For the text-containing cell, return its midpoint in (x, y) coordinate format. 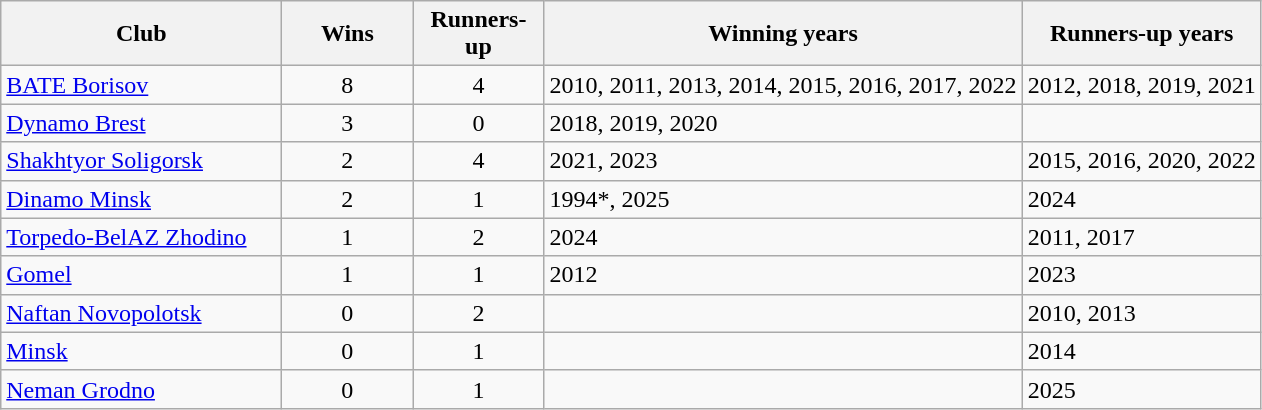
Dinamo Minsk (142, 199)
Shakhtyor Soligorsk (142, 161)
Gomel (142, 275)
2012, 2018, 2019, 2021 (1142, 85)
2021, 2023 (783, 161)
2023 (1142, 275)
Runners-up (478, 34)
2014 (1142, 351)
1994*, 2025 (783, 199)
Torpedo-BelAZ Zhodino (142, 237)
Runners-up years (1142, 34)
Wins (348, 34)
Dynamo Brest (142, 123)
Minsk (142, 351)
3 (348, 123)
Club (142, 34)
2010, 2011, 2013, 2014, 2015, 2016, 2017, 2022 (783, 85)
2018, 2019, 2020 (783, 123)
2010, 2013 (1142, 313)
Winning years (783, 34)
Neman Grodno (142, 389)
BATE Borisov (142, 85)
2015, 2016, 2020, 2022 (1142, 161)
8 (348, 85)
2012 (783, 275)
Naftan Novopolotsk (142, 313)
2025 (1142, 389)
2011, 2017 (1142, 237)
